Output the [X, Y] coordinate of the center of the cell containing the given text.  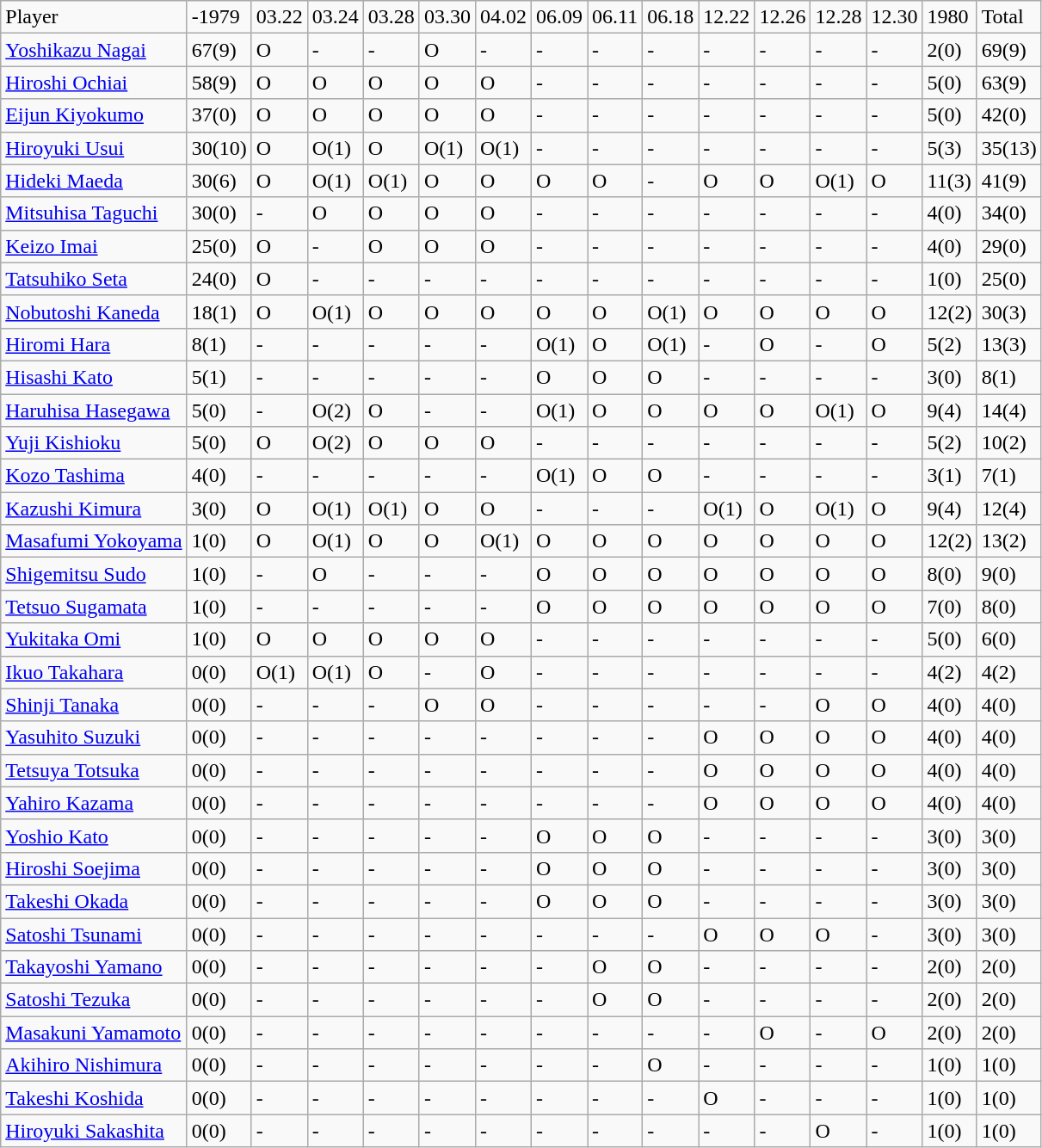
Shigemitsu Sudo [94, 574]
Hisashi Kato [94, 377]
06.18 [671, 17]
Yoshikazu Nagai [94, 50]
03.24 [336, 17]
Kozo Tashima [94, 476]
30(3) [1008, 312]
Tatsuhiko Seta [94, 279]
Yuji Kishioku [94, 443]
12.26 [783, 17]
30(6) [219, 181]
06.11 [615, 17]
Yasuhito Suzuki [94, 738]
Hiroyuki Usui [94, 148]
-1979 [219, 17]
Mitsuhisa Taguchi [94, 213]
30(10) [219, 148]
Keizo Imai [94, 246]
Kazushi Kimura [94, 509]
Yahiro Kazama [94, 803]
Ikuo Takahara [94, 672]
Eijun Kiyokumo [94, 115]
06.09 [559, 17]
Masafumi Yokoyama [94, 541]
13(3) [1008, 344]
Tetsuo Sugamata [94, 607]
6(0) [1008, 639]
Player [94, 17]
69(9) [1008, 50]
03.22 [279, 17]
13(2) [1008, 541]
Tetsuya Totsuka [94, 770]
30(0) [219, 213]
Total [1008, 17]
9(0) [1008, 574]
Takeshi Koshida [94, 1098]
14(4) [1008, 410]
7(0) [950, 607]
Satoshi Tezuka [94, 1000]
5(3) [950, 148]
12(4) [1008, 509]
7(1) [1008, 476]
67(9) [219, 50]
Takeshi Okada [94, 901]
Yukitaka Omi [94, 639]
35(13) [1008, 148]
41(9) [1008, 181]
29(0) [1008, 246]
Shinji Tanaka [94, 705]
12.30 [895, 17]
34(0) [1008, 213]
12.22 [726, 17]
18(1) [219, 312]
Yoshio Kato [94, 836]
Haruhisa Hasegawa [94, 410]
Nobutoshi Kaneda [94, 312]
03.28 [391, 17]
1980 [950, 17]
5(1) [219, 377]
Akihiro Nishimura [94, 1065]
63(9) [1008, 83]
Hiroshi Ochiai [94, 83]
42(0) [1008, 115]
10(2) [1008, 443]
Hiroshi Soejima [94, 868]
Hiromi Hara [94, 344]
58(9) [219, 83]
Takayoshi Yamano [94, 967]
37(0) [219, 115]
Hideki Maeda [94, 181]
Masakuni Yamamoto [94, 1033]
11(3) [950, 181]
03.30 [447, 17]
Satoshi Tsunami [94, 934]
24(0) [219, 279]
12.28 [838, 17]
3(1) [950, 476]
Hiroyuki Sakashita [94, 1131]
04.02 [503, 17]
